Output the (X, Y) coordinate of the center of the cell containing the given text.  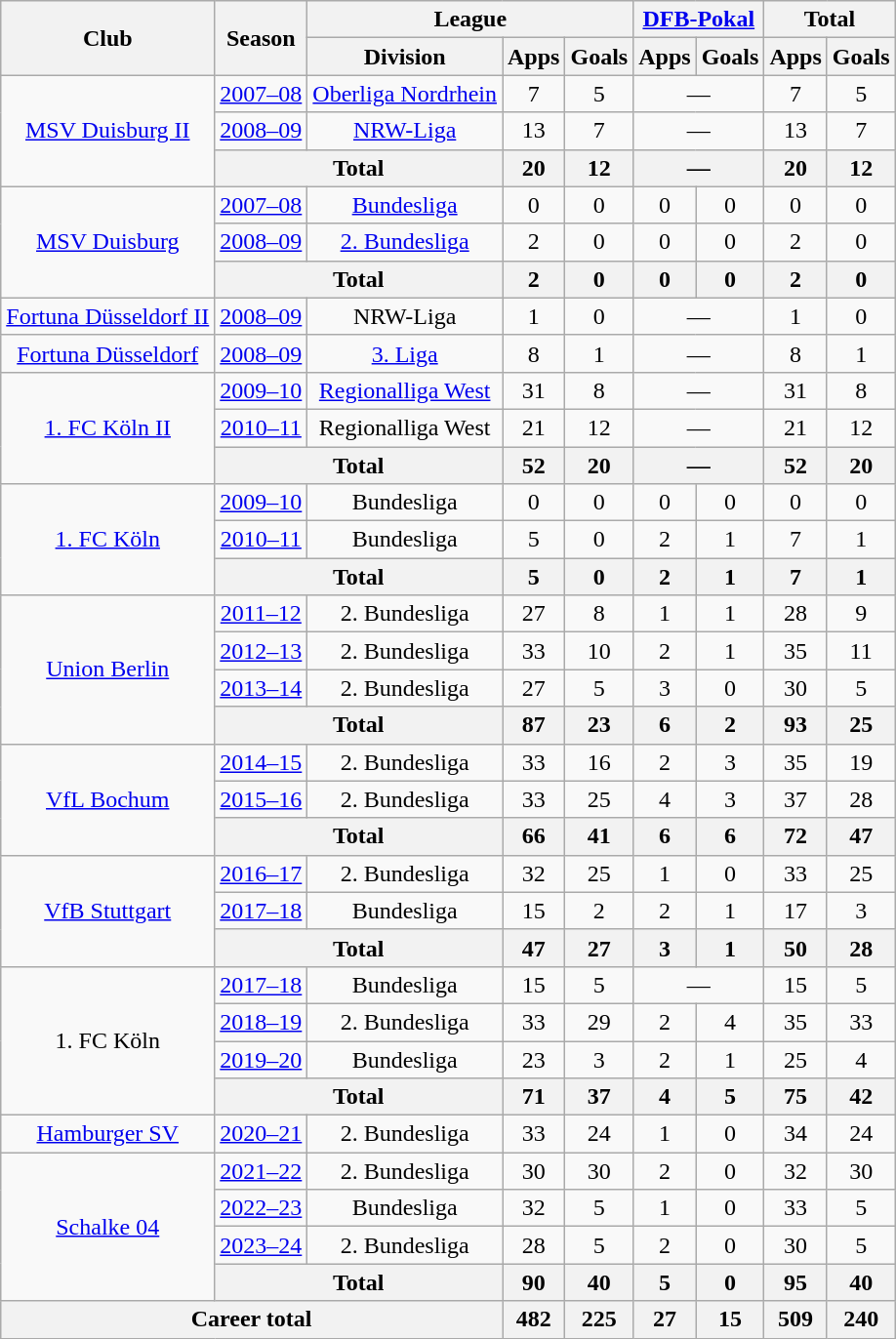
2015–16 (262, 799)
VfB Stuttgart (107, 911)
72 (795, 836)
Career total (252, 1319)
VfL Bochum (107, 799)
87 (533, 725)
Schalke 04 (107, 1227)
2012–13 (262, 651)
Fortuna Düsseldorf II (107, 316)
19 (861, 762)
League (470, 20)
1. FC Köln II (107, 427)
Season (262, 38)
Club (107, 38)
Fortuna Düsseldorf (107, 353)
Hamburger SV (107, 1134)
2011–12 (262, 614)
93 (795, 725)
Union Berlin (107, 669)
2018–19 (262, 1022)
42 (861, 1097)
9 (861, 614)
2014–15 (262, 762)
11 (861, 651)
2022–23 (262, 1208)
MSV Duisburg II (107, 131)
2019–20 (262, 1059)
50 (795, 948)
75 (795, 1097)
2020–21 (262, 1134)
Oberliga Nordrhein (405, 94)
10 (599, 651)
482 (533, 1319)
DFB-Pokal (699, 20)
2023–24 (262, 1245)
66 (533, 836)
240 (861, 1319)
29 (599, 1022)
2021–22 (262, 1171)
71 (533, 1097)
34 (795, 1134)
2016–17 (262, 873)
95 (795, 1282)
41 (599, 836)
17 (795, 911)
2013–14 (262, 688)
Division (405, 57)
225 (599, 1319)
3. Liga (405, 353)
90 (533, 1282)
509 (795, 1319)
MSV Duisburg (107, 242)
16 (599, 762)
